Identify which cell holds the provided text, then report its (x, y) central coordinate. 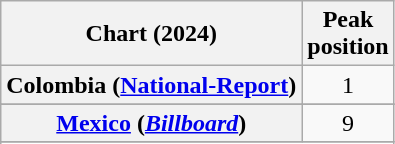
Mexico (Billboard) (152, 123)
Chart (2024) (152, 34)
Colombia (National-Report) (152, 85)
9 (348, 123)
Peakposition (348, 34)
1 (348, 85)
